Return the (X, Y) coordinate for the center point of the cell that contains the specified text.  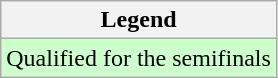
Legend (139, 20)
Qualified for the semifinals (139, 58)
